For the text-containing cell, return its midpoint in [x, y] coordinate format. 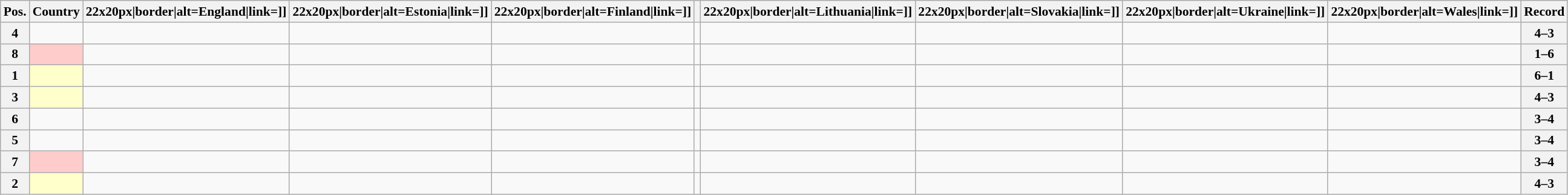
5 [15, 141]
22x20px|border|alt=Finland|link=]] [593, 11]
8 [15, 54]
22x20px|border|alt=Wales|link=]] [1425, 11]
1–6 [1544, 54]
22x20px|border|alt=Lithuania|link=]] [807, 11]
22x20px|border|alt=Estonia|link=]] [390, 11]
2 [15, 184]
7 [15, 162]
3 [15, 98]
22x20px|border|alt=Slovakia|link=]] [1019, 11]
Record [1544, 11]
Country [56, 11]
Pos. [15, 11]
22x20px|border|alt=England|link=]] [186, 11]
6–1 [1544, 76]
1 [15, 76]
22x20px|border|alt=Ukraine|link=]] [1225, 11]
6 [15, 119]
4 [15, 33]
